Search for the cell housing the specified text and yield its [X, Y] center coordinate. 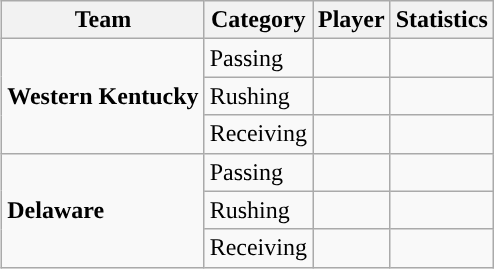
Statistics [442, 20]
Delaware [103, 210]
Team [103, 20]
Player [351, 20]
Western Kentucky [103, 96]
Category [258, 20]
